Provide the (X, Y) coordinate of the cell's center where the given text is located.  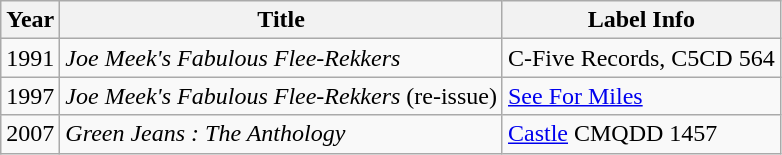
1997 (30, 96)
Title (282, 20)
Label Info (641, 20)
Castle CMQDD 1457 (641, 134)
Joe Meek's Fabulous Flee-Rekkers (re-issue) (282, 96)
Joe Meek's Fabulous Flee-Rekkers (282, 58)
2007 (30, 134)
C-Five Records, C5CD 564 (641, 58)
See For Miles (641, 96)
Green Jeans : The Anthology (282, 134)
1991 (30, 58)
Year (30, 20)
